Return [X, Y] of the center of cell containing provided text 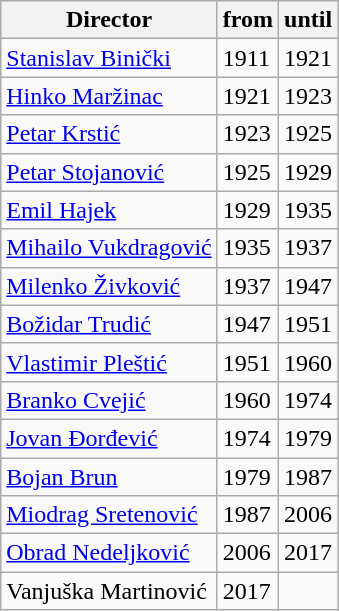
Director [109, 20]
Branko Cvejić [109, 400]
Vlastimir Pleštić [109, 362]
from [248, 20]
Мihailo Vukdragović [109, 248]
Božidar Trudić [109, 324]
Petar Stojanović [109, 172]
Мilenko Živković [109, 286]
Jovan Đorđević [109, 438]
Еmil Hajek [109, 210]
Hinko Maržinac [109, 96]
Stanislav Binički [109, 58]
Мiodrag Sretenović [109, 515]
Petar Krstić [109, 134]
Vanjuška Martinović [109, 591]
Оbrad Nedeljković [109, 553]
1911 [248, 58]
Bojan Brun [109, 477]
until [308, 20]
